Locate the cell with the specified text and output its (x, y) center coordinate. 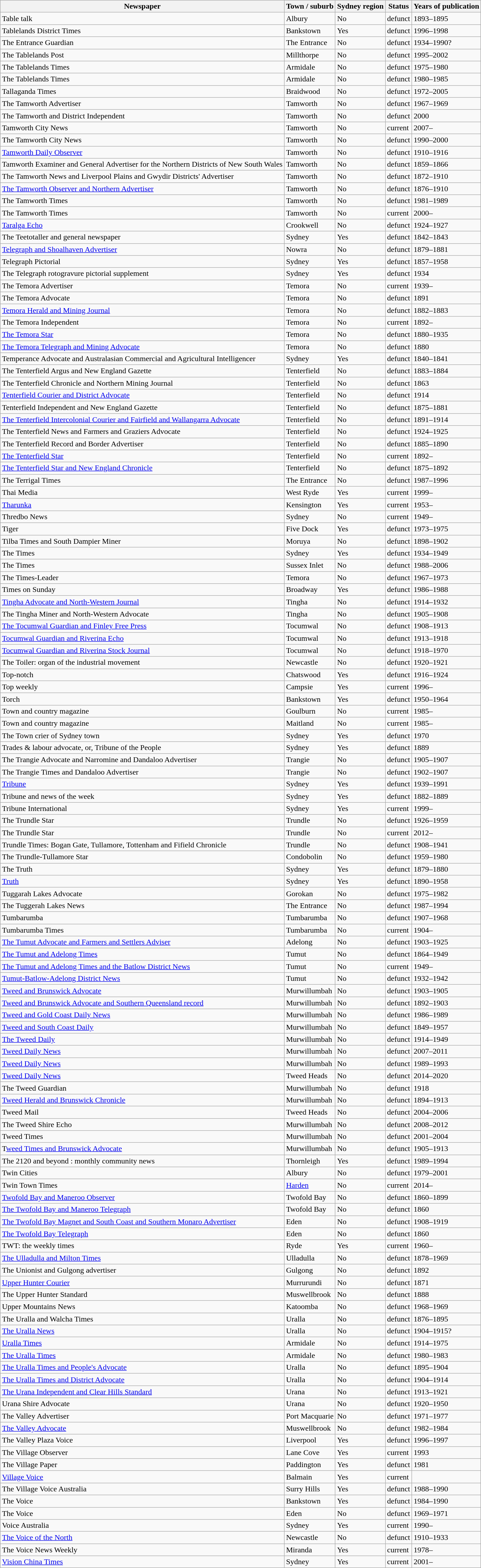
1934–1990? (447, 43)
1979–2001 (447, 1173)
Murrurundi (310, 1282)
1918 (447, 1088)
2007–2011 (447, 1051)
1905–1913 (447, 1149)
1989–1994 (447, 1161)
The Voice News Weekly (142, 1550)
1984–1990 (447, 1501)
1993 (447, 1452)
Paddington (310, 1465)
Broadway (310, 590)
Status (399, 6)
1968–1969 (447, 1307)
The Twofold Bay Telegraph (142, 1234)
1916–1924 (447, 675)
1875–1892 (447, 468)
The Valley Advertiser (142, 1416)
1905–1908 (447, 614)
1891 (447, 298)
The Voice of the North (142, 1538)
1860–1899 (447, 1197)
Thai Media (142, 492)
2007– (447, 128)
1913–1918 (447, 638)
1990– (447, 1526)
The Temora Star (142, 334)
1967–1973 (447, 578)
The Trundle-Tullamore Star (142, 857)
1842–1843 (447, 237)
Port Macquarie (310, 1416)
1959–1980 (447, 857)
1924–1925 (447, 432)
1864–1949 (447, 954)
The Tenterfield News and Farmers and Graziers Advocate (142, 432)
The Village Observer (142, 1452)
Voice Australia (142, 1526)
Twin Cities (142, 1173)
1920–1950 (447, 1404)
2004–2006 (447, 1112)
Twofold Bay and Maneroo Observer (142, 1197)
The Temora Telegraph and Mining Advocate (142, 346)
1880–1935 (447, 334)
1914–1949 (447, 1039)
The Tamworth Observer and Northern Advertiser (142, 189)
1882–1889 (447, 796)
1953– (447, 504)
The Toiler: organ of the industrial movement (142, 663)
1904–1914 (447, 1380)
The Tenterfield Chronicle and Northern Mining Journal (142, 383)
1849–1957 (447, 1027)
The Valley Advocate (142, 1428)
The Teetotaller and general newspaper (142, 237)
Adelong (310, 942)
1872–1910 (447, 177)
The Tenterfield Star and New England Chronicle (142, 468)
2012– (447, 833)
The Unionist and Gulgong advertiser (142, 1270)
Condobolin (310, 857)
1988–2006 (447, 565)
Top weekly (142, 687)
The Town crier of Sydney town (142, 735)
1981–1989 (447, 201)
The Times-Leader (142, 578)
The Trangie Advocate and Narromine and Dandaloo Advertiser (142, 760)
1975–1980 (447, 67)
The Uralla Times (142, 1355)
1981 (447, 1465)
1880 (447, 346)
West Ryde (310, 492)
Sussex Inlet (310, 565)
The Trangie Times and Dandaloo Advertiser (142, 772)
The Tumut Advocate and Farmers and Settlers Adviser (142, 942)
The Tenterfield Intercolonial Courier and Fairfield and Wallangarra Advocate (142, 420)
1904–1915? (447, 1331)
1960– (447, 1246)
1996–1997 (447, 1440)
2008–2012 (447, 1124)
The Urana Independent and Clear Hills Standard (142, 1392)
1875–1881 (447, 407)
1905–1907 (447, 760)
Tweed Times (142, 1137)
The Truth (142, 869)
1894–1913 (447, 1100)
Tocumwal Guardian and Riverina Stock Journal (142, 650)
Torch (142, 699)
Temperance Advocate and Australasian Commercial and Agricultural Intelligencer (142, 359)
Sydney region (360, 6)
1939–1991 (447, 784)
The Temora Independent (142, 322)
1910–1933 (447, 1538)
1970 (447, 735)
The Terrigal Times (142, 480)
1903–1925 (447, 942)
The Uralla Times and People's Advocate (142, 1367)
Tiger (142, 529)
The Tweed Guardian (142, 1088)
Kensington (310, 504)
1876–1910 (447, 189)
Thredbo News (142, 517)
Millthorpe (310, 55)
1903–1905 (447, 991)
Tilba Times and South Dampier Miner (142, 541)
The Twofold Bay and Maneroo Telegraph (142, 1209)
The Tamworth Advertiser (142, 103)
Tharunka (142, 504)
Tenterfield Courier and District Advocate (142, 395)
Ryde (310, 1246)
Gorokan (310, 893)
Chatswood (310, 675)
1971–1977 (447, 1416)
1972–2005 (447, 91)
Ulladulla (310, 1258)
1892–1903 (447, 1003)
1892 (447, 1270)
Tribune International (142, 808)
1891–1914 (447, 420)
Gulgong (310, 1270)
Maitland (310, 723)
Tribune (142, 784)
Tweed Times and Brunswick Advocate (142, 1149)
Tocumwal Guardian and Riverina Echo (142, 638)
Surry Hills (310, 1489)
Five Dock (310, 529)
Tamworth City News (142, 128)
1889 (447, 748)
1986–1989 (447, 1015)
The Uralla News (142, 1331)
Tweed Herald and Brunswick Chronicle (142, 1100)
Tumbarumba Times (142, 930)
The Tenterfield Star (142, 456)
1987–1994 (447, 905)
1934 (447, 274)
1996– (447, 687)
1914–1932 (447, 602)
The Tamworth City News (142, 140)
Tingha Advocate and North-Western Journal (142, 602)
Trades & labour advocate, or, Tribune of the People (142, 748)
1904– (447, 930)
TWT: the weekly times (142, 1246)
The Tenterfield Record and Border Advertiser (142, 444)
1908–1941 (447, 845)
1914–1975 (447, 1343)
1918–1970 (447, 650)
The Telegraph rotogravure pictorial supplement (142, 274)
Nowra (310, 249)
The Ulladulla and Milton Times (142, 1258)
Crookwell (310, 225)
1926–1959 (447, 821)
1989–1993 (447, 1064)
Harden (310, 1185)
Town / suburb (310, 6)
Moruya (310, 541)
1978– (447, 1550)
2001–2004 (447, 1137)
The Tumut and Adelong Times and the Batlow District News (142, 966)
Miranda (310, 1550)
Liverpool (310, 1440)
2014–2020 (447, 1076)
Braidwood (310, 91)
1982–1984 (447, 1428)
Years of publication (447, 6)
1888 (447, 1294)
1863 (447, 383)
1857–1958 (447, 261)
Telegraph and Shoalhaven Advertiser (142, 249)
1879–1881 (447, 249)
2014– (447, 1185)
Uralla Times (142, 1343)
1876–1895 (447, 1319)
Tumut-Batlow-Adelong District News (142, 979)
1990–2000 (447, 140)
1908–1913 (447, 626)
1920–1921 (447, 663)
1908–1919 (447, 1222)
Tenterfield Independent and New England Gazette (142, 407)
1910–1916 (447, 152)
The Tocumwal Guardian and Finley Free Press (142, 626)
1898–1902 (447, 541)
The Tenterfield Argus and New England Gazette (142, 371)
1840–1841 (447, 359)
Vision China Times (142, 1562)
The 2120 and beyond : monthly community news (142, 1161)
Tweed Mail (142, 1112)
1883–1884 (447, 371)
1924–1927 (447, 225)
1932–1942 (447, 979)
1987–1996 (447, 480)
1939– (447, 286)
1980–1983 (447, 1355)
The Tuggerah Lakes News (142, 905)
Temora Herald and Mining Journal (142, 310)
The Tweed Shire Echo (142, 1124)
1975–1982 (447, 893)
The Village Voice Australia (142, 1489)
2000 (447, 116)
1871 (447, 1282)
1890–1958 (447, 881)
Trundle Times: Bogan Gate, Tullamore, Tottenham and Fifield Chronicle (142, 845)
Top-notch (142, 675)
1969–1971 (447, 1513)
Tribune and news of the week (142, 796)
1973–1975 (447, 529)
1995–2002 (447, 55)
Tweed and Brunswick Advocate (142, 991)
The Tumut and Adelong Times (142, 954)
1967–1969 (447, 103)
1988–1990 (447, 1489)
1893–1895 (447, 19)
The Entrance Guardian (142, 43)
Lane Cove (310, 1452)
Tallaganda Times (142, 91)
1950–1964 (447, 699)
1879–1880 (447, 869)
Table talk (142, 19)
1907–1968 (447, 918)
The Tingha Miner and North-Western Advocate (142, 614)
Thornleigh (310, 1161)
1878–1969 (447, 1258)
Tuggarah Lakes Advocate (142, 893)
1980–1985 (447, 79)
2000– (447, 213)
Times on Sunday (142, 590)
1895–1904 (447, 1367)
The Uralla Times and District Advocate (142, 1380)
Urana Shire Advocate (142, 1404)
1885–1890 (447, 444)
The Village Paper (142, 1465)
Twin Town Times (142, 1185)
The Valley Plaza Voice (142, 1440)
Balmain (310, 1477)
1996–1998 (447, 31)
The Tweed Daily (142, 1039)
1859–1866 (447, 164)
Upper Mountains News (142, 1307)
Newspaper (142, 6)
Katoomba (310, 1307)
Goulburn (310, 711)
1882–1883 (447, 310)
Tamworth Examiner and General Advertiser for the Northern Districts of New South Wales (142, 164)
The Tamworth and District Independent (142, 116)
1902–1907 (447, 772)
Tweed and Brunswick Advocate and Southern Queensland record (142, 1003)
Telegraph Pictorial (142, 261)
The Tablelands Post (142, 55)
Tamworth Daily Observer (142, 152)
Taralga Echo (142, 225)
The Uralla and Walcha Times (142, 1319)
Upper Hunter Courier (142, 1282)
Campsie (310, 687)
The Temora Advertiser (142, 286)
The Twofold Bay Magnet and South Coast and Southern Monaro Advertiser (142, 1222)
1934–1949 (447, 553)
1913–1921 (447, 1392)
Truth (142, 881)
Tablelands District Times (142, 31)
1986–1988 (447, 590)
Village Voice (142, 1477)
The Temora Advocate (142, 298)
1914 (447, 395)
Tweed and South Coast Daily (142, 1027)
2001– (447, 1562)
Tweed and Gold Coast Daily News (142, 1015)
The Upper Hunter Standard (142, 1294)
The Tamworth News and Liverpool Plains and Gwydir Districts' Advertiser (142, 177)
